From the cell containing the given text, extract its center point as [X, Y] coordinate. 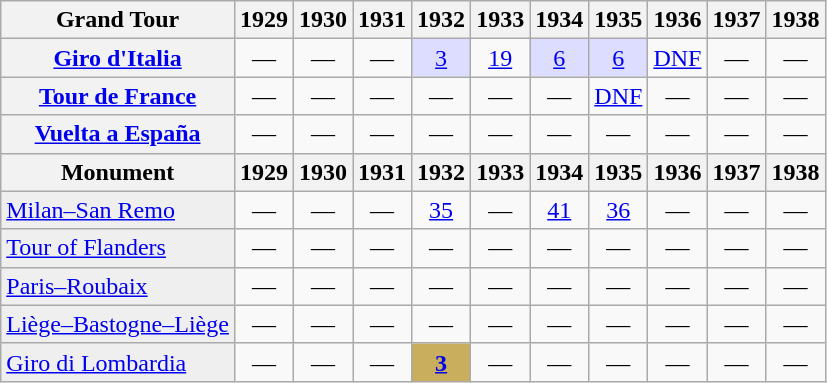
Paris–Roubaix [118, 286]
Liège–Bastogne–Liège [118, 324]
36 [618, 210]
19 [500, 58]
Giro d'Italia [118, 58]
Grand Tour [118, 20]
Tour of Flanders [118, 248]
41 [560, 210]
Monument [118, 172]
35 [442, 210]
Giro di Lombardia [118, 362]
Tour de France [118, 96]
Vuelta a España [118, 134]
Milan–San Remo [118, 210]
